Extract the (x, y) coordinate from the center of the cell holding the provided text.  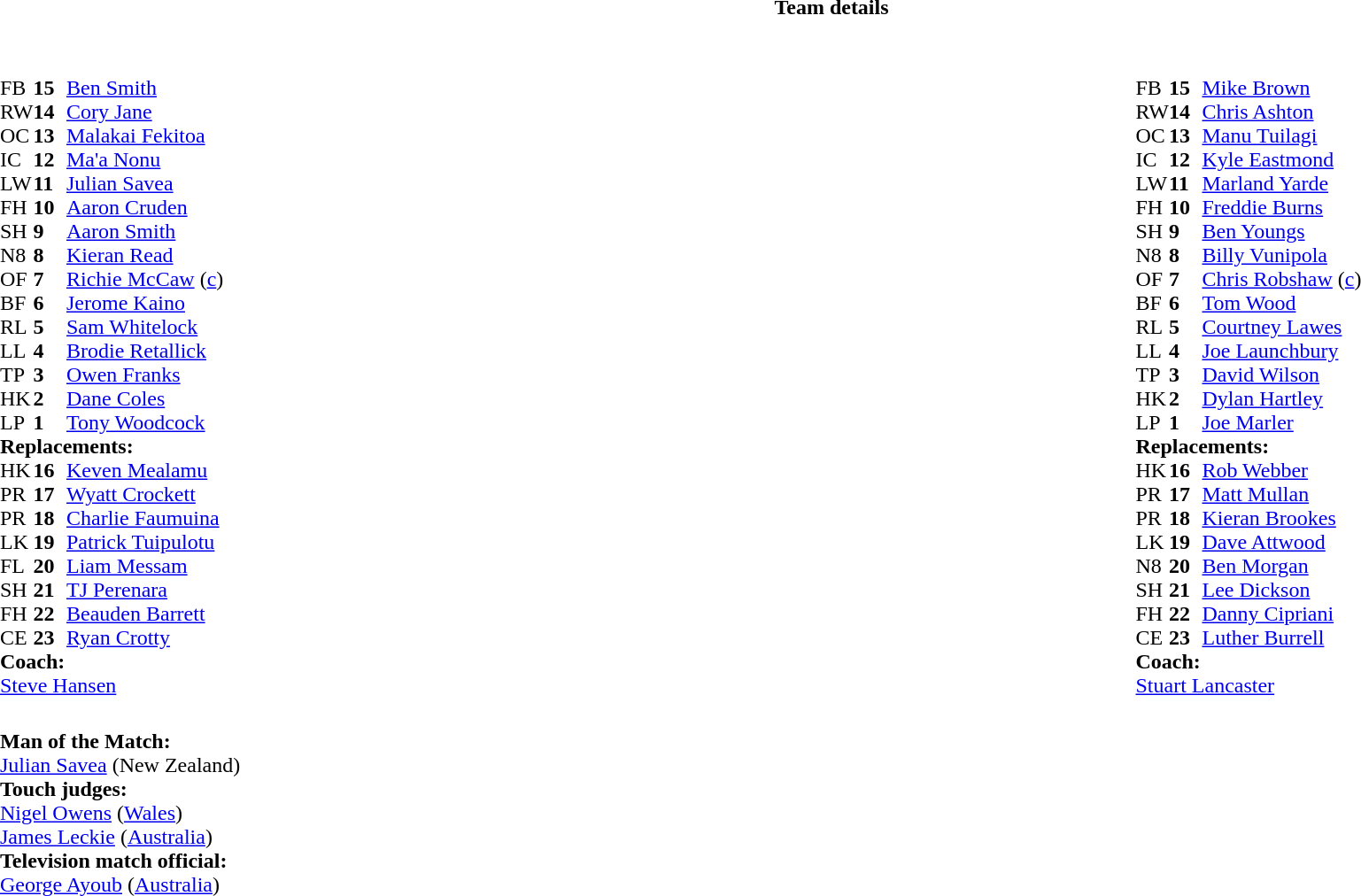
Charlie Faumuina (145, 519)
Liam Messam (145, 567)
Aaron Smith (145, 232)
Ben Smith (145, 89)
Aaron Cruden (145, 207)
Steve Hansen (112, 685)
Malakai Fekitoa (145, 136)
Ryan Crotty (145, 637)
Keven Mealamu (145, 471)
Jerome Kaino (145, 303)
Julian Savea (145, 184)
Dane Coles (145, 398)
Cory Jane (145, 112)
Tony Woodcock (145, 423)
Kieran Read (145, 255)
TJ Perenara (145, 590)
Richie McCaw (c) (145, 280)
Owen Franks (145, 375)
Wyatt Crockett (145, 494)
Sam Whitelock (145, 328)
Beauden Barrett (145, 614)
FL (17, 567)
Stuart Lancaster (1249, 685)
Ma'a Nonu (145, 159)
Patrick Tuipulotu (145, 542)
Brodie Retallick (145, 351)
